Return the [x, y] coordinate for the center point of the cell that contains the specified text.  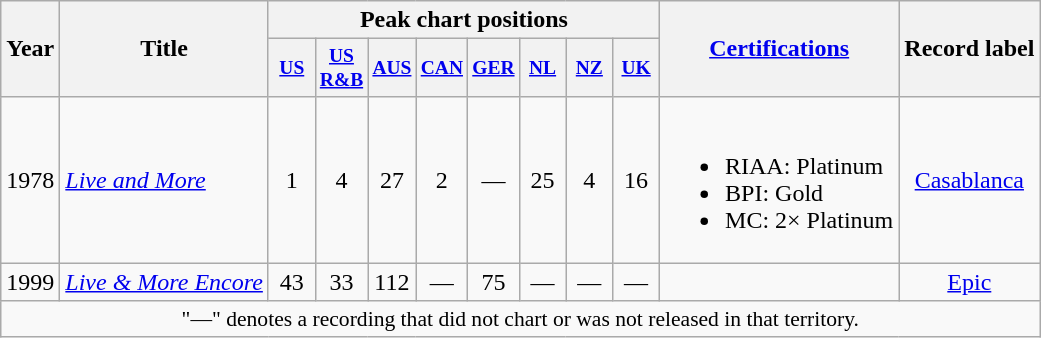
1999 [30, 282]
RIAA: PlatinumBPI: GoldMC: 2× Platinum [780, 180]
16 [636, 180]
33 [342, 282]
US [292, 68]
112 [392, 282]
NL [542, 68]
UK [636, 68]
Live & More Encore [164, 282]
1978 [30, 180]
Certifications [780, 48]
43 [292, 282]
Year [30, 48]
75 [494, 282]
25 [542, 180]
Record label [970, 48]
1 [292, 180]
2 [442, 180]
"—" denotes a recording that did not chart or was not released in that territory. [520, 319]
US R&B [342, 68]
Epic [970, 282]
CAN [442, 68]
Live and More [164, 180]
Peak chart positions [464, 20]
Casablanca [970, 180]
Title [164, 48]
GER [494, 68]
AUS [392, 68]
27 [392, 180]
NZ [590, 68]
